Identify which cell holds the provided text, then report its (X, Y) central coordinate. 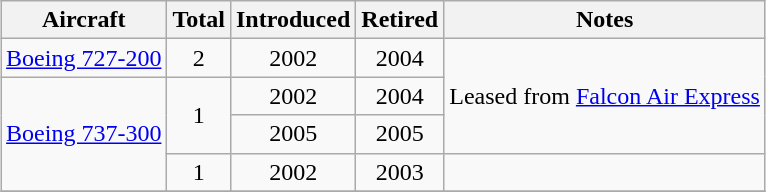
Retired (400, 20)
Boeing 727-200 (84, 58)
Aircraft (84, 20)
Total (199, 20)
Notes (605, 20)
2 (199, 58)
Introduced (292, 20)
Boeing 737-300 (84, 134)
Leased from Falcon Air Express (605, 96)
2003 (400, 172)
